Return the [X, Y] coordinate for the center point of the cell that contains the specified text.  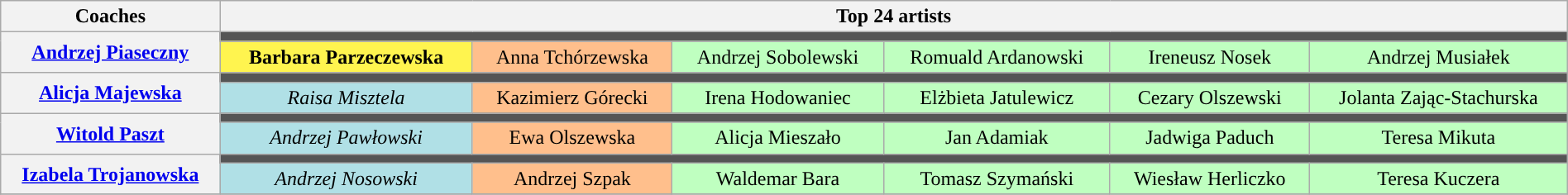
Jolanta Zając-Stachurska [1438, 97]
Romuald Ardanowski [997, 57]
Alicja Majewska [111, 93]
Tomasz Szymański [997, 178]
Andrzej Piaseczny [111, 53]
Alicja Mieszało [778, 138]
Cezary Olszewski [1209, 97]
Raisa Misztela [346, 97]
Waldemar Bara [778, 178]
Kazimierz Górecki [572, 97]
Coaches [111, 17]
Witold Paszt [111, 134]
Teresa Mikuta [1438, 138]
Jan Adamiak [997, 138]
Andrzej Nosowski [346, 178]
Andrzej Pawłowski [346, 138]
Andrzej Sobolewski [778, 57]
Jadwiga Paduch [1209, 138]
Izabela Trojanowska [111, 174]
Andrzej Szpak [572, 178]
Elżbieta Jatulewicz [997, 97]
Wiesław Herliczko [1209, 178]
Ewa Olszewska [572, 138]
Anna Tchórzewska [572, 57]
Irena Hodowaniec [778, 97]
Barbara Parzeczewska [346, 57]
Ireneusz Nosek [1209, 57]
Top 24 artists [893, 17]
Teresa Kuczera [1438, 178]
Andrzej Musiałek [1438, 57]
